Output the [X, Y] coordinate of the center of the cell containing the given text.  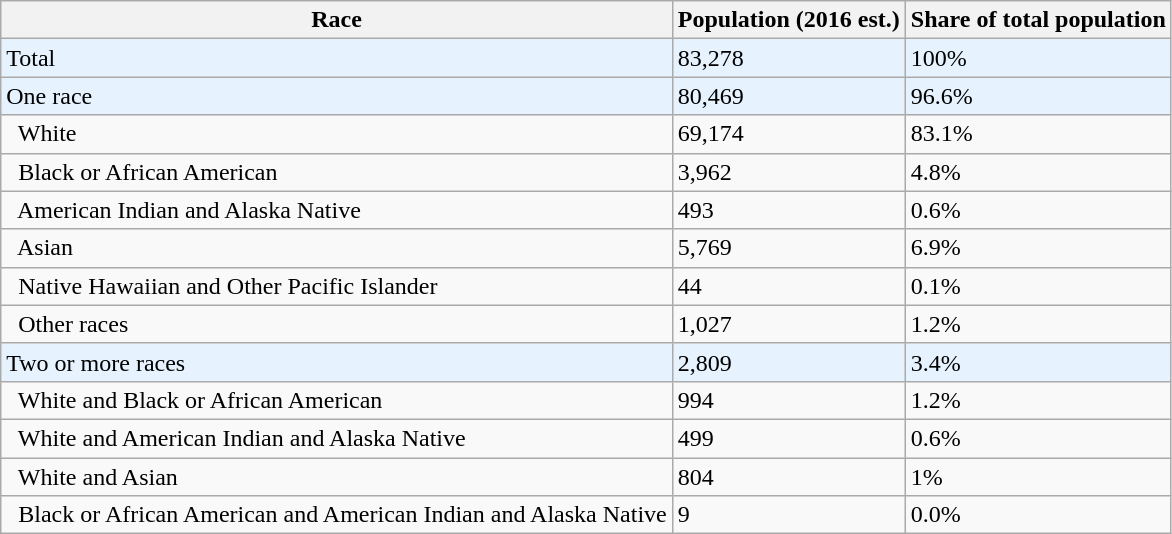
1,027 [788, 324]
804 [788, 477]
American Indian and Alaska Native [337, 210]
96.6% [1038, 96]
Other races [337, 324]
3.4% [1038, 362]
9 [788, 515]
5,769 [788, 248]
499 [788, 438]
6.9% [1038, 248]
994 [788, 400]
One race [337, 96]
White [337, 134]
83.1% [1038, 134]
4.8% [1038, 172]
80,469 [788, 96]
69,174 [788, 134]
100% [1038, 58]
Native Hawaiian and Other Pacific Islander [337, 286]
Black or African American and American Indian and Alaska Native [337, 515]
Two or more races [337, 362]
3,962 [788, 172]
Total [337, 58]
White and American Indian and Alaska Native [337, 438]
Race [337, 20]
1% [1038, 477]
0.1% [1038, 286]
Share of total population [1038, 20]
White and Asian [337, 477]
0.0% [1038, 515]
493 [788, 210]
2,809 [788, 362]
44 [788, 286]
White and Black or African American [337, 400]
83,278 [788, 58]
Population (2016 est.) [788, 20]
Asian [337, 248]
Black or African American [337, 172]
